Capture the cell that displays the provided text and extract its (X, Y) central coordinate. 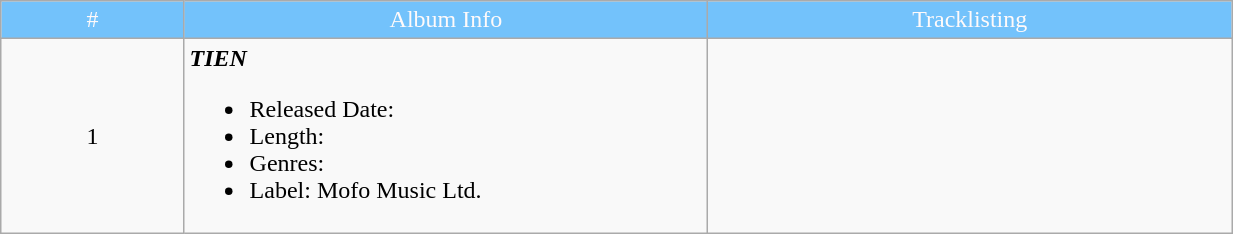
1 (92, 136)
# (92, 20)
Tracklisting (970, 20)
Album Info (446, 20)
TIENReleased Date: Length: Genres: Label: Mofo Music Ltd. (446, 136)
